For the text-containing cell, return its midpoint in [X, Y] coordinate format. 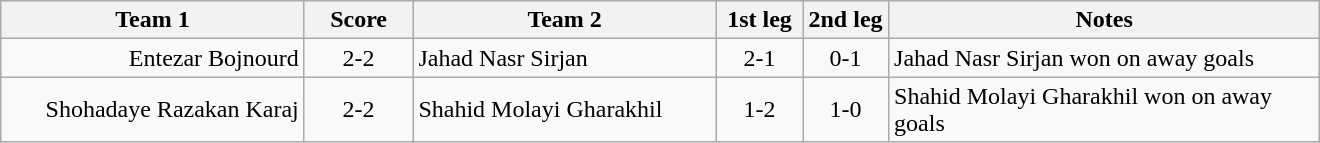
Jahad Nasr Sirjan won on away goals [1104, 58]
1st leg [759, 20]
Shahid Molayi Gharakhil [565, 110]
Team 1 [153, 20]
2nd leg [845, 20]
Shohadaye Razakan Karaj [153, 110]
2-1 [759, 58]
Notes [1104, 20]
1-2 [759, 110]
Score [358, 20]
Entezar Bojnourd [153, 58]
Jahad Nasr Sirjan [565, 58]
1-0 [845, 110]
0-1 [845, 58]
Shahid Molayi Gharakhil won on away goals [1104, 110]
Team 2 [565, 20]
